Scan for the cell matching the given text and deliver its [x, y] coordinate at center. 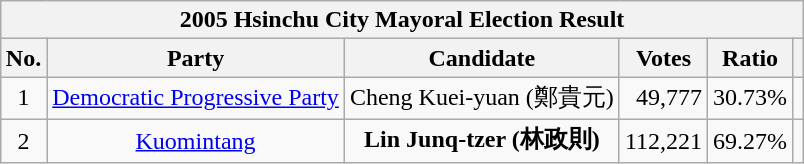
69.27% [750, 140]
Votes [663, 58]
1 [23, 98]
Democratic Progressive Party [196, 98]
Kuomintang [196, 140]
2005 Hsinchu City Mayoral Election Result [402, 20]
Ratio [750, 58]
49,777 [663, 98]
Party [196, 58]
Cheng Kuei-yuan (鄭貴元) [482, 98]
2 [23, 140]
Candidate [482, 58]
No. [23, 58]
30.73% [750, 98]
112,221 [663, 140]
Lin Junq-tzer (林政則) [482, 140]
